Scan for the cell matching the given text and deliver its (x, y) coordinate at center. 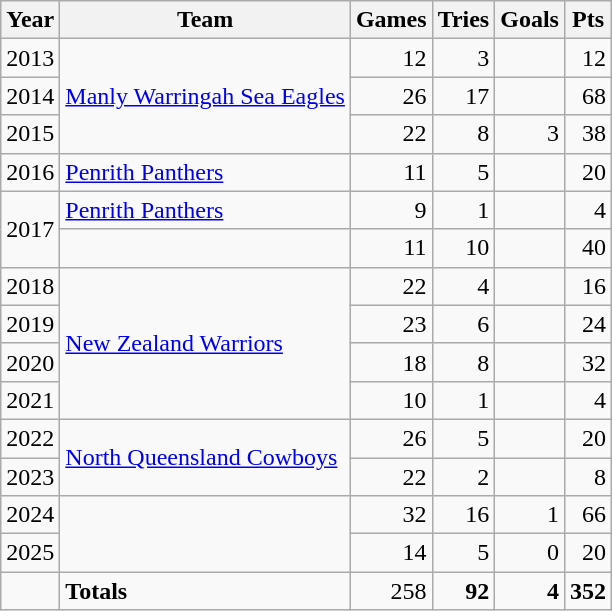
2018 (30, 286)
24 (588, 324)
92 (464, 591)
2015 (30, 134)
2023 (30, 477)
9 (391, 210)
38 (588, 134)
2017 (30, 229)
0 (530, 553)
2014 (30, 96)
66 (588, 515)
2019 (30, 324)
17 (464, 96)
2020 (30, 362)
North Queensland Cowboys (206, 457)
23 (391, 324)
Manly Warringah Sea Eagles (206, 96)
40 (588, 248)
14 (391, 553)
2021 (30, 400)
Goals (530, 20)
2025 (30, 553)
Pts (588, 20)
New Zealand Warriors (206, 343)
258 (391, 591)
68 (588, 96)
2022 (30, 438)
2 (464, 477)
2013 (30, 58)
18 (391, 362)
Games (391, 20)
Team (206, 20)
6 (464, 324)
2024 (30, 515)
Tries (464, 20)
Year (30, 20)
Totals (206, 591)
2016 (30, 172)
352 (588, 591)
